From the cell containing the given text, extract its center point as (X, Y) coordinate. 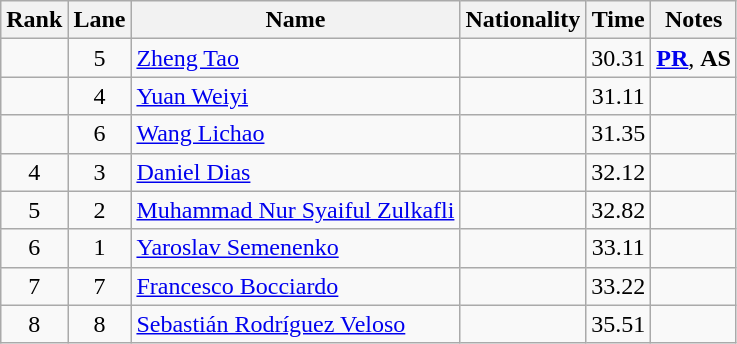
30.31 (618, 58)
Daniel Dias (296, 172)
3 (100, 172)
Yuan Weiyi (296, 96)
31.35 (618, 134)
Muhammad Nur Syaiful Zulkafli (296, 210)
32.82 (618, 210)
31.11 (618, 96)
Name (296, 20)
32.12 (618, 172)
Time (618, 20)
1 (100, 248)
PR, AS (694, 58)
Notes (694, 20)
33.22 (618, 286)
Yaroslav Semenenko (296, 248)
35.51 (618, 324)
Lane (100, 20)
Rank (34, 20)
Zheng Tao (296, 58)
Sebastián Rodríguez Veloso (296, 324)
Wang Lichao (296, 134)
2 (100, 210)
Francesco Bocciardo (296, 286)
33.11 (618, 248)
Nationality (523, 20)
